Locate the cell with the specified text and output its [x, y] center coordinate. 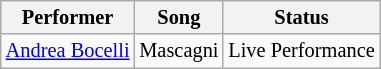
Andrea Bocelli [68, 51]
Performer [68, 17]
Song [178, 17]
Live Performance [301, 51]
Mascagni [178, 51]
Status [301, 17]
